Find where the given text appears and provide that cell's center as [x, y] coordinate. 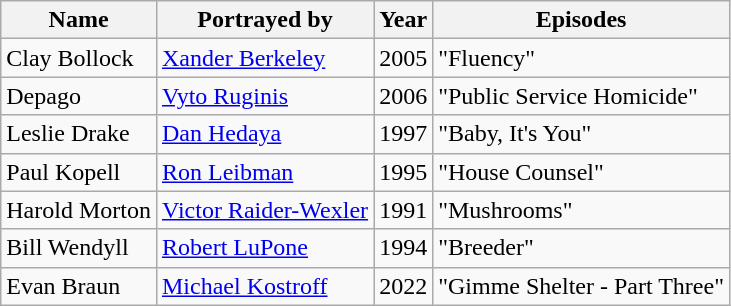
Portrayed by [264, 20]
2022 [404, 286]
Year [404, 20]
Evan Braun [79, 286]
"Breeder" [582, 248]
Dan Hedaya [264, 134]
Clay Bollock [79, 58]
1997 [404, 134]
Victor Raider-Wexler [264, 210]
Ron Leibman [264, 172]
Harold Morton [79, 210]
Xander Berkeley [264, 58]
"Fluency" [582, 58]
"Public Service Homicide" [582, 96]
1994 [404, 248]
Name [79, 20]
"Mushrooms" [582, 210]
"House Counsel" [582, 172]
1995 [404, 172]
"Gimme Shelter - Part Three" [582, 286]
2005 [404, 58]
1991 [404, 210]
Robert LuPone [264, 248]
Depago [79, 96]
"Baby, It's You" [582, 134]
Vyto Ruginis [264, 96]
Paul Kopell [79, 172]
2006 [404, 96]
Bill Wendyll [79, 248]
Leslie Drake [79, 134]
Episodes [582, 20]
Michael Kostroff [264, 286]
